Search for the cell housing the specified text and yield its (X, Y) center coordinate. 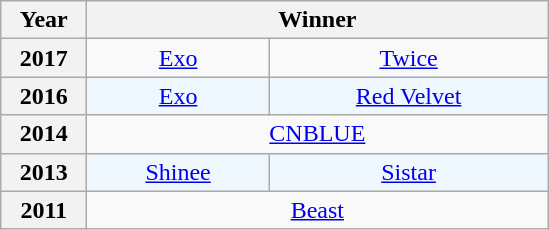
2011 (44, 210)
Red Velvet (408, 96)
2017 (44, 58)
2016 (44, 96)
Twice (408, 58)
CNBLUE (318, 134)
Beast (318, 210)
2013 (44, 172)
2014 (44, 134)
Winner (318, 20)
Year (44, 20)
Sistar (408, 172)
Shinee (178, 172)
